Scan for the cell matching the given text and deliver its [X, Y] coordinate at center. 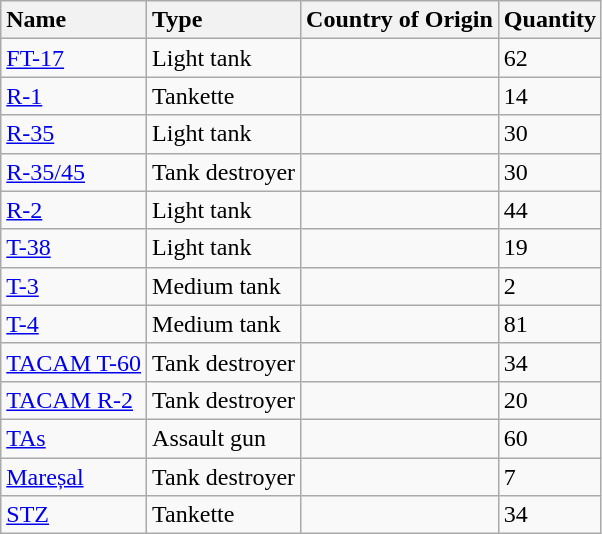
STZ [74, 515]
60 [550, 438]
14 [550, 96]
TACAM R-2 [74, 400]
Mareșal [74, 477]
62 [550, 58]
2 [550, 286]
R-1 [74, 96]
19 [550, 248]
20 [550, 400]
Assault gun [224, 438]
44 [550, 210]
Name [74, 20]
TACAM T-60 [74, 362]
TAs [74, 438]
FT-17 [74, 58]
T-4 [74, 324]
Country of Origin [400, 20]
81 [550, 324]
T-3 [74, 286]
R-35 [74, 134]
R-2 [74, 210]
Quantity [550, 20]
7 [550, 477]
T-38 [74, 248]
R-35/45 [74, 172]
Type [224, 20]
